From the cell containing the given text, extract its center point as [X, Y] coordinate. 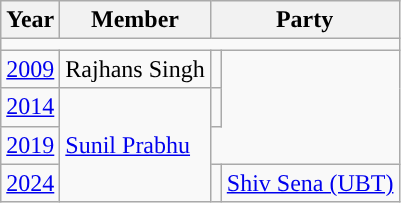
2014 [30, 107]
2009 [30, 69]
Year [30, 20]
Sunil Prabhu [135, 145]
Rajhans Singh [135, 69]
Member [135, 20]
2019 [30, 145]
Shiv Sena (UBT) [310, 183]
2024 [30, 183]
Party [304, 20]
